Return [X, Y] of the center of cell containing provided text 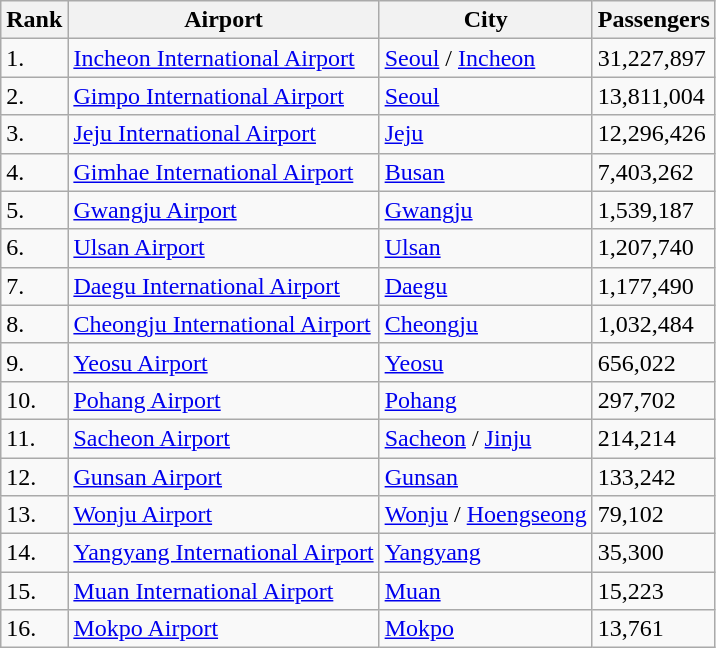
Mokpo [486, 629]
9. [34, 362]
1,177,490 [654, 286]
214,214 [654, 438]
Daegu International Airport [224, 286]
12,296,426 [654, 134]
Ulsan Airport [224, 248]
Sacheon / Jinju [486, 438]
6. [34, 248]
133,242 [654, 477]
1. [34, 58]
10. [34, 400]
Yeosu Airport [224, 362]
13,761 [654, 629]
Rank [34, 20]
16. [34, 629]
Busan [486, 172]
Passengers [654, 20]
1,539,187 [654, 210]
Jeju [486, 134]
City [486, 20]
Cheongju International Airport [224, 324]
Yeosu [486, 362]
Gwangju [486, 210]
656,022 [654, 362]
Wonju Airport [224, 515]
11. [34, 438]
Pohang [486, 400]
1,207,740 [654, 248]
Gwangju Airport [224, 210]
Airport [224, 20]
Jeju International Airport [224, 134]
Pohang Airport [224, 400]
Sacheon Airport [224, 438]
Incheon International Airport [224, 58]
15. [34, 591]
5. [34, 210]
79,102 [654, 515]
31,227,897 [654, 58]
Seoul / Incheon [486, 58]
2. [34, 96]
14. [34, 553]
Muan International Airport [224, 591]
1,032,484 [654, 324]
8. [34, 324]
15,223 [654, 591]
Gimhae International Airport [224, 172]
7,403,262 [654, 172]
Gunsan Airport [224, 477]
Yangyang International Airport [224, 553]
12. [34, 477]
4. [34, 172]
297,702 [654, 400]
Seoul [486, 96]
3. [34, 134]
Wonju / Hoengseong [486, 515]
13,811,004 [654, 96]
Cheongju [486, 324]
Gunsan [486, 477]
Ulsan [486, 248]
Daegu [486, 286]
Mokpo Airport [224, 629]
35,300 [654, 553]
Yangyang [486, 553]
Muan [486, 591]
13. [34, 515]
7. [34, 286]
Gimpo International Airport [224, 96]
